Search for the cell housing the specified text and yield its [x, y] center coordinate. 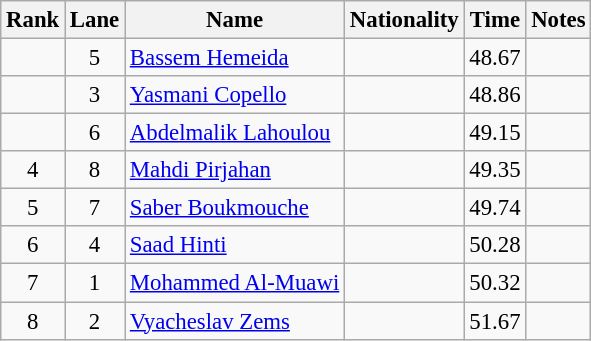
2 [95, 321]
Mohammed Al-Muawi [235, 283]
Abdelmalik Lahoulou [235, 133]
Saber Boukmouche [235, 208]
Yasmani Copello [235, 95]
49.15 [495, 133]
Mahdi Pirjahan [235, 170]
Vyacheslav Zems [235, 321]
3 [95, 95]
Rank [33, 20]
Saad Hinti [235, 245]
48.67 [495, 58]
1 [95, 283]
49.35 [495, 170]
51.67 [495, 321]
Bassem Hemeida [235, 58]
50.28 [495, 245]
48.86 [495, 95]
Notes [558, 20]
50.32 [495, 283]
Name [235, 20]
Time [495, 20]
Lane [95, 20]
Nationality [404, 20]
49.74 [495, 208]
